Return the [x, y] coordinate for the center point of the cell that contains the specified text.  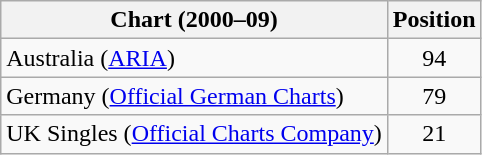
79 [434, 96]
21 [434, 134]
UK Singles (Official Charts Company) [194, 134]
Australia (ARIA) [194, 58]
Chart (2000–09) [194, 20]
Germany (Official German Charts) [194, 96]
Position [434, 20]
94 [434, 58]
